Find where the given text appears and provide that cell's center as (X, Y) coordinate. 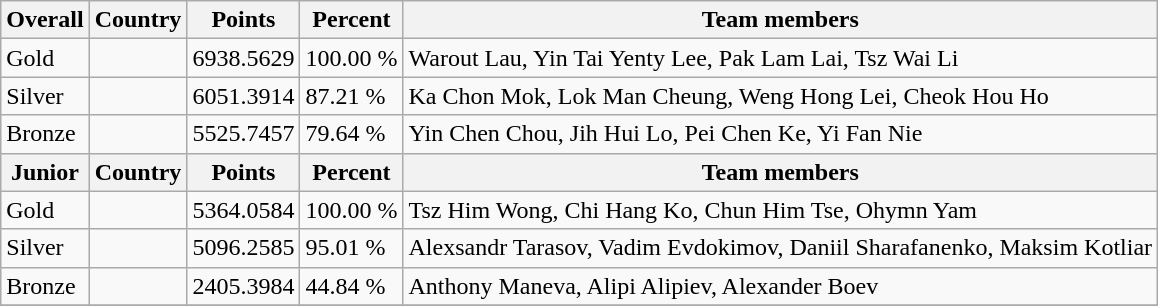
6051.3914 (244, 96)
Overall (45, 20)
2405.3984 (244, 286)
Junior (45, 172)
Warout Lau, Yin Tai Yenty Lee, Pak Lam Lai, Tsz Wai Li (780, 58)
87.21 % (352, 96)
Yin Chen Chou, Jih Hui Lo, Pei Chen Ke, Yi Fan Nie (780, 134)
5096.2585 (244, 248)
5525.7457 (244, 134)
Tsz Him Wong, Chi Hang Ko, Chun Him Tse, Ohymn Yam (780, 210)
79.64 % (352, 134)
Ka Chon Mok, Lok Man Cheung, Weng Hong Lei, Cheok Hou Ho (780, 96)
5364.0584 (244, 210)
Anthony Maneva, Alipi Alipiev, Alexander Boev (780, 286)
Alexsandr Tarasov, Vadim Evdokimov, Daniil Sharafanenko, Maksim Kotliar (780, 248)
44.84 % (352, 286)
6938.5629 (244, 58)
95.01 % (352, 248)
